For the text-containing cell, return its midpoint in (x, y) coordinate format. 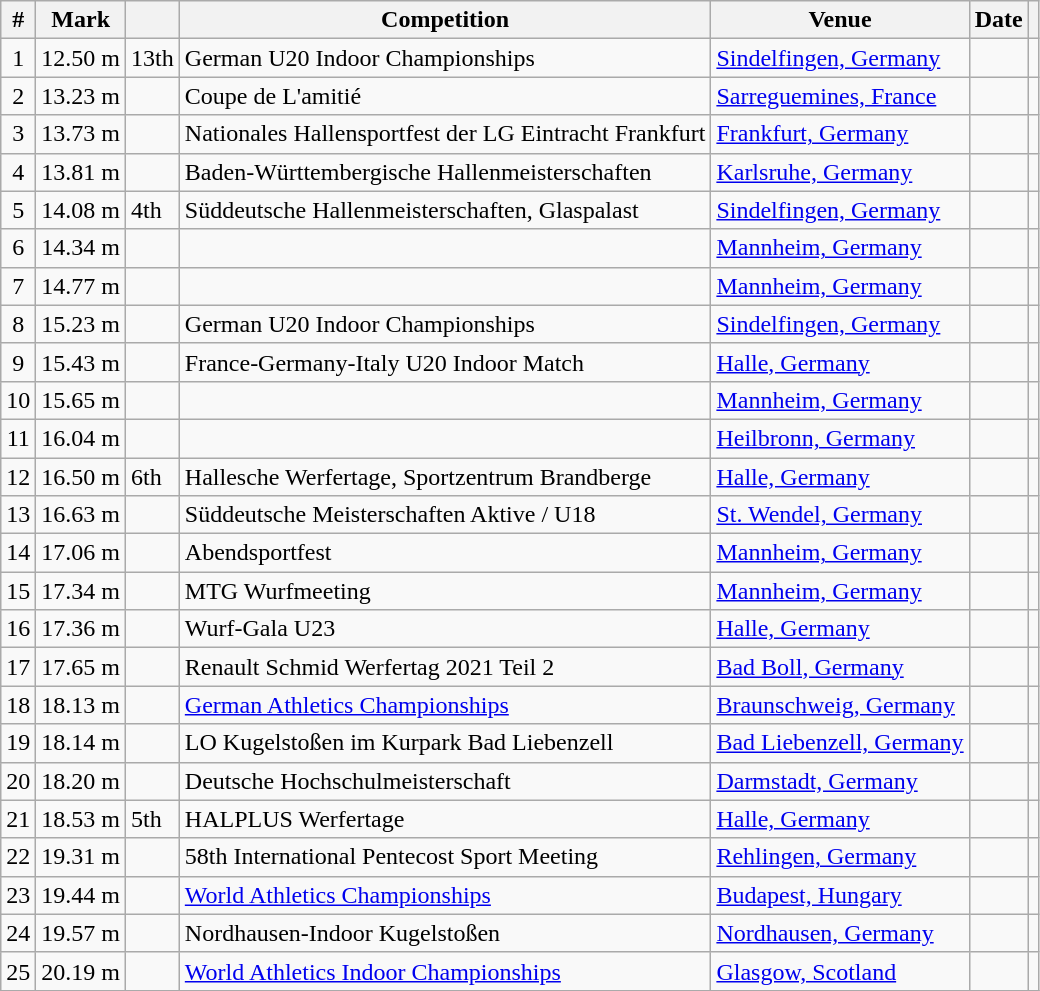
Budapest, Hungary (840, 895)
18.13 m (81, 705)
13.81 m (81, 172)
4th (153, 210)
4 (18, 172)
18.20 m (81, 781)
14.34 m (81, 248)
22 (18, 857)
6th (153, 477)
8 (18, 324)
17.34 m (81, 591)
17.65 m (81, 667)
France-Germany-Italy U20 Indoor Match (445, 362)
5th (153, 819)
24 (18, 933)
Abendsportfest (445, 553)
World Athletics Indoor Championships (445, 971)
Bad Liebenzell, Germany (840, 743)
Nordhausen, Germany (840, 933)
Bad Boll, Germany (840, 667)
LO Kugelstoßen im Kurpark Bad Liebenzell (445, 743)
Darmstadt, Germany (840, 781)
15.23 m (81, 324)
# (18, 20)
Wurf-Gala U23 (445, 629)
2 (18, 96)
Mark (81, 20)
13th (153, 58)
Glasgow, Scotland (840, 971)
Baden-Württembergische Hallenmeisterschaften (445, 172)
14.77 m (81, 286)
19 (18, 743)
9 (18, 362)
16.04 m (81, 438)
5 (18, 210)
Date (998, 20)
16 (18, 629)
58th International Pentecost Sport Meeting (445, 857)
MTG Wurfmeeting (445, 591)
13.23 m (81, 96)
19.44 m (81, 895)
15 (18, 591)
7 (18, 286)
16.50 m (81, 477)
25 (18, 971)
Sarreguemines, France (840, 96)
3 (18, 134)
15.65 m (81, 400)
Competition (445, 20)
10 (18, 400)
19.57 m (81, 933)
14 (18, 553)
12.50 m (81, 58)
Nationales Hallensportfest der LG Eintracht Frankfurt (445, 134)
Braunschweig, Germany (840, 705)
Heilbronn, Germany (840, 438)
18.53 m (81, 819)
Hallesche Werfertage, Sportzentrum Brandberge (445, 477)
13.73 m (81, 134)
11 (18, 438)
17.36 m (81, 629)
14.08 m (81, 210)
15.43 m (81, 362)
Süddeutsche Meisterschaften Aktive / U18 (445, 515)
Deutsche Hochschulmeisterschaft (445, 781)
20 (18, 781)
21 (18, 819)
Nordhausen-Indoor Kugelstoßen (445, 933)
Coupe de L'amitié (445, 96)
16.63 m (81, 515)
6 (18, 248)
18.14 m (81, 743)
12 (18, 477)
13 (18, 515)
17 (18, 667)
German Athletics Championships (445, 705)
Rehlingen, Germany (840, 857)
Renault Schmid Werfertag 2021 Teil 2 (445, 667)
Karlsruhe, Germany (840, 172)
1 (18, 58)
17.06 m (81, 553)
18 (18, 705)
St. Wendel, Germany (840, 515)
19.31 m (81, 857)
Süddeutsche Hallenmeisterschaften, Glaspalast (445, 210)
23 (18, 895)
Venue (840, 20)
HALPLUS Werfertage (445, 819)
Frankfurt, Germany (840, 134)
World Athletics Championships (445, 895)
20.19 m (81, 971)
